Provide the (X, Y) coordinate of the cell's center where the given text is located.  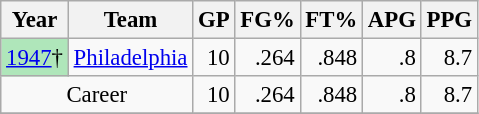
Year (35, 20)
Philadelphia (130, 58)
1947† (35, 58)
APG (392, 20)
FT% (332, 20)
GP (214, 20)
Career (97, 95)
PPG (449, 20)
FG% (268, 20)
Team (130, 20)
